Scan for the cell matching the given text and deliver its (X, Y) coordinate at center. 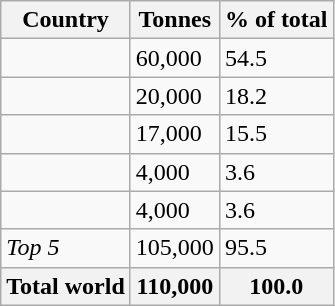
17,000 (174, 134)
60,000 (174, 58)
54.5 (276, 58)
Total world (66, 286)
110,000 (174, 286)
18.2 (276, 96)
20,000 (174, 96)
15.5 (276, 134)
% of total (276, 20)
100.0 (276, 286)
95.5 (276, 248)
Tonnes (174, 20)
105,000 (174, 248)
Country (66, 20)
Top 5 (66, 248)
